Output the [X, Y] coordinate of the center of the cell containing the given text.  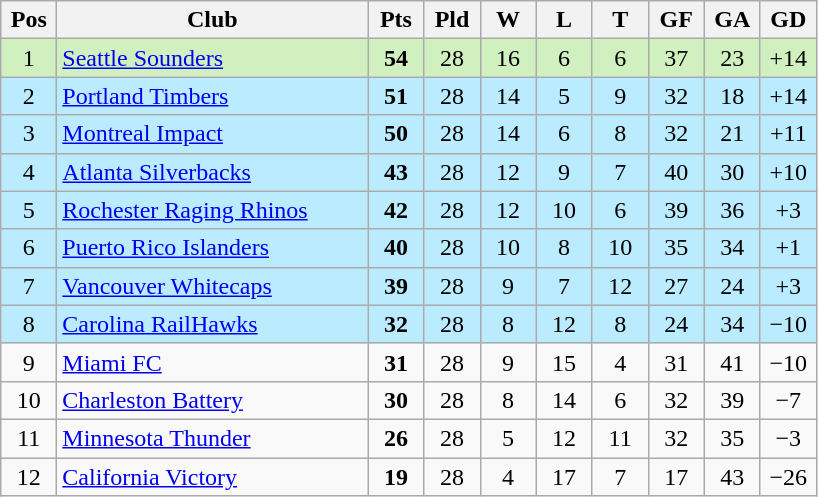
+1 [788, 248]
GA [732, 20]
Charleston Battery [212, 400]
23 [732, 58]
−7 [788, 400]
Carolina RailHawks [212, 324]
36 [732, 210]
37 [676, 58]
Minnesota Thunder [212, 438]
GD [788, 20]
Pos [29, 20]
51 [396, 96]
1 [29, 58]
3 [29, 134]
15 [564, 362]
Seattle Sounders [212, 58]
Club [212, 20]
19 [396, 477]
+11 [788, 134]
California Victory [212, 477]
T [620, 20]
18 [732, 96]
Rochester Raging Rhinos [212, 210]
41 [732, 362]
+10 [788, 172]
Montreal Impact [212, 134]
16 [508, 58]
21 [732, 134]
Pld [452, 20]
Atlanta Silverbacks [212, 172]
27 [676, 286]
−3 [788, 438]
Vancouver Whitecaps [212, 286]
Puerto Rico Islanders [212, 248]
26 [396, 438]
Portland Timbers [212, 96]
Pts [396, 20]
−26 [788, 477]
L [564, 20]
Miami FC [212, 362]
W [508, 20]
2 [29, 96]
GF [676, 20]
50 [396, 134]
54 [396, 58]
42 [396, 210]
